Identify which cell holds the provided text, then report its [x, y] central coordinate. 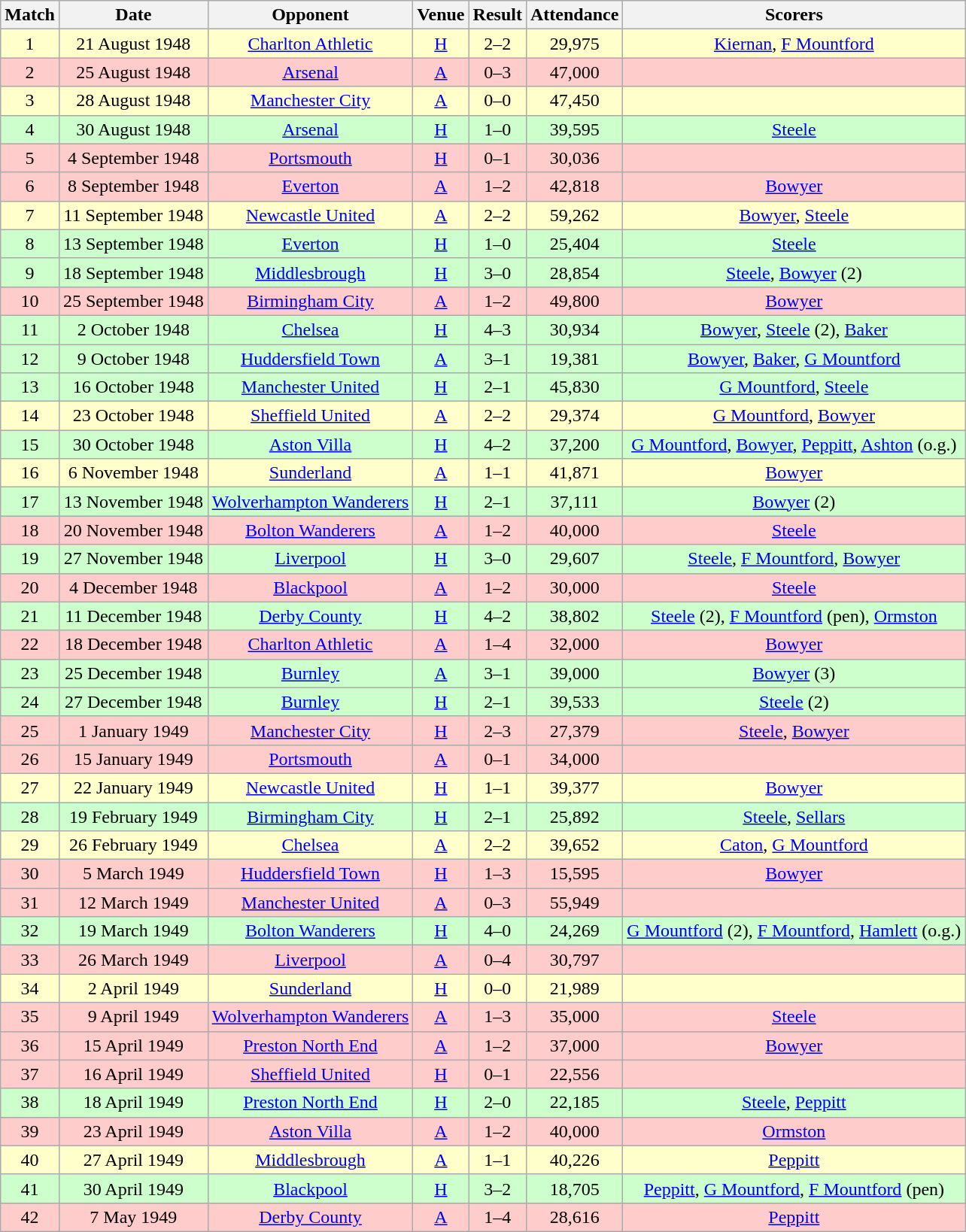
27 November 1948 [133, 559]
19,381 [574, 359]
28,854 [574, 272]
20 [30, 587]
39 [30, 1131]
39,377 [574, 787]
23 [30, 673]
2–3 [497, 730]
30 [30, 874]
15 [30, 445]
Ormston [794, 1131]
59,262 [574, 215]
28 [30, 816]
22,185 [574, 1103]
12 [30, 359]
5 March 1949 [133, 874]
26 March 1949 [133, 960]
25 [30, 730]
25,892 [574, 816]
4 [30, 129]
38,802 [574, 616]
14 [30, 416]
49,800 [574, 301]
24,269 [574, 931]
G Mountford (2), F Mountford, Hamlett (o.g.) [794, 931]
16 October 1948 [133, 387]
15 April 1949 [133, 1045]
18 December 1948 [133, 645]
4 December 1948 [133, 587]
29,975 [574, 44]
47,000 [574, 72]
25 August 1948 [133, 72]
27 December 1948 [133, 702]
38 [30, 1103]
40,226 [574, 1160]
18 April 1949 [133, 1103]
30,797 [574, 960]
37,200 [574, 445]
39,000 [574, 673]
Steele (2), F Mountford (pen), Ormston [794, 616]
11 December 1948 [133, 616]
5 [30, 158]
42,818 [574, 187]
19 March 1949 [133, 931]
22 [30, 645]
Bowyer, Steele (2), Baker [794, 329]
Attendance [574, 15]
35 [30, 1017]
28,616 [574, 1217]
13 [30, 387]
Steele, Peppitt [794, 1103]
28 August 1948 [133, 101]
45,830 [574, 387]
34,000 [574, 759]
Bowyer, Steele [794, 215]
19 [30, 559]
Kiernan, F Mountford [794, 44]
Venue [441, 15]
7 [30, 215]
37,000 [574, 1045]
30,036 [574, 158]
9 [30, 272]
13 September 1948 [133, 244]
25 September 1948 [133, 301]
23 October 1948 [133, 416]
18 [30, 530]
4–0 [497, 931]
31 [30, 903]
Steele (2) [794, 702]
34 [30, 988]
39,595 [574, 129]
18,705 [574, 1188]
6 November 1948 [133, 473]
9 October 1948 [133, 359]
29,374 [574, 416]
Scorers [794, 15]
30 August 1948 [133, 129]
2 October 1948 [133, 329]
21,989 [574, 988]
Steele, Sellars [794, 816]
42 [30, 1217]
23 April 1949 [133, 1131]
20 November 1948 [133, 530]
Steele, Bowyer [794, 730]
25 December 1948 [133, 673]
21 [30, 616]
3–2 [497, 1188]
9 April 1949 [133, 1017]
32,000 [574, 645]
30,934 [574, 329]
35,000 [574, 1017]
17 [30, 502]
8 September 1948 [133, 187]
55,949 [574, 903]
Opponent [310, 15]
3 [30, 101]
Match [30, 15]
1 January 1949 [133, 730]
2–0 [497, 1103]
1 [30, 44]
39,652 [574, 845]
Bowyer (3) [794, 673]
36 [30, 1045]
G Mountford, Steele [794, 387]
Date [133, 15]
15 January 1949 [133, 759]
41 [30, 1188]
27 April 1949 [133, 1160]
47,450 [574, 101]
Steele, Bowyer (2) [794, 272]
39,533 [574, 702]
11 September 1948 [133, 215]
29,607 [574, 559]
32 [30, 931]
G Mountford, Bowyer, Peppitt, Ashton (o.g.) [794, 445]
15,595 [574, 874]
26 February 1949 [133, 845]
Result [497, 15]
37 [30, 1074]
11 [30, 329]
16 [30, 473]
4–3 [497, 329]
4 September 1948 [133, 158]
33 [30, 960]
G Mountford, Bowyer [794, 416]
Bowyer, Baker, G Mountford [794, 359]
30 April 1949 [133, 1188]
19 February 1949 [133, 816]
8 [30, 244]
13 November 1948 [133, 502]
Peppitt, G Mountford, F Mountford (pen) [794, 1188]
6 [30, 187]
37,111 [574, 502]
21 August 1948 [133, 44]
30,000 [574, 587]
2 April 1949 [133, 988]
22,556 [574, 1074]
10 [30, 301]
30 October 1948 [133, 445]
24 [30, 702]
29 [30, 845]
2 [30, 72]
0–4 [497, 960]
27 [30, 787]
Bowyer (2) [794, 502]
7 May 1949 [133, 1217]
41,871 [574, 473]
40 [30, 1160]
12 March 1949 [133, 903]
18 September 1948 [133, 272]
Caton, G Mountford [794, 845]
25,404 [574, 244]
26 [30, 759]
16 April 1949 [133, 1074]
27,379 [574, 730]
22 January 1949 [133, 787]
Steele, F Mountford, Bowyer [794, 559]
